Extract the (X, Y) coordinate from the center of the cell holding the provided text.  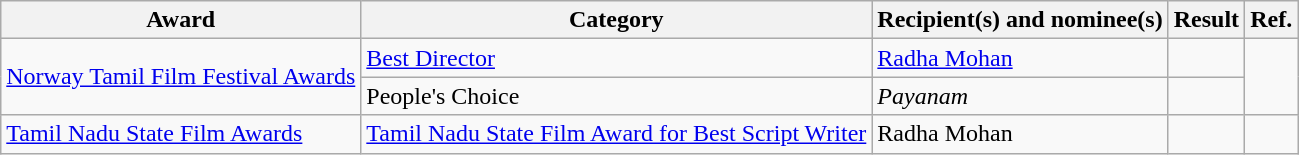
People's Choice (616, 96)
Payanam (1020, 96)
Recipient(s) and nominee(s) (1020, 20)
Ref. (1272, 20)
Best Director (616, 58)
Category (616, 20)
Award (181, 20)
Norway Tamil Film Festival Awards (181, 77)
Result (1206, 20)
Tamil Nadu State Film Award for Best Script Writer (616, 134)
Tamil Nadu State Film Awards (181, 134)
